Extract the [x, y] coordinate from the center of the cell holding the provided text.  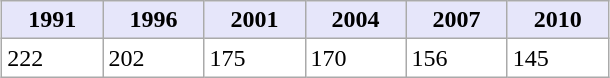
222 [52, 58]
145 [558, 58]
175 [254, 58]
156 [456, 58]
170 [356, 58]
2001 [254, 20]
202 [154, 58]
2007 [456, 20]
1991 [52, 20]
1996 [154, 20]
2010 [558, 20]
2004 [356, 20]
